Find where the given text appears and provide that cell's center as [x, y] coordinate. 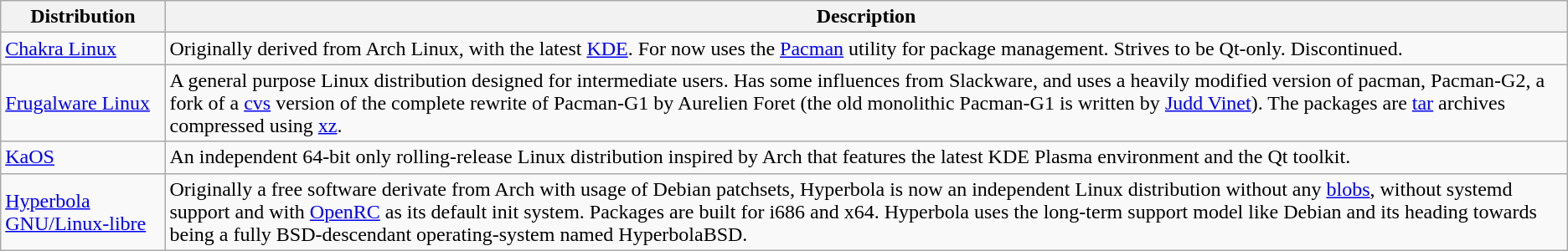
Chakra Linux [83, 49]
Frugalware Linux [83, 103]
KaOS [83, 157]
Description [866, 17]
Originally derived from Arch Linux, with the latest KDE. For now uses the Pacman utility for package management. Strives to be Qt-only. Discontinued. [866, 49]
An independent 64-bit only rolling-release Linux distribution inspired by Arch that features the latest KDE Plasma environment and the Qt toolkit. [866, 157]
Distribution [83, 17]
Hyperbola GNU/Linux-libre [83, 212]
